Detect which cell encompasses the target text, then output its [X, Y] center coordinate. 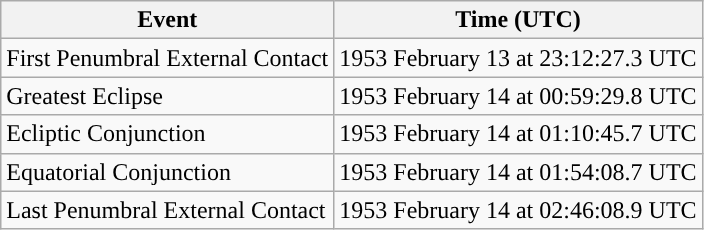
Greatest Eclipse [168, 96]
Last Penumbral External Contact [168, 210]
First Penumbral External Contact [168, 58]
Equatorial Conjunction [168, 172]
Time (UTC) [518, 20]
Event [168, 20]
1953 February 14 at 01:10:45.7 UTC [518, 134]
1953 February 14 at 01:54:08.7 UTC [518, 172]
1953 February 13 at 23:12:27.3 UTC [518, 58]
1953 February 14 at 02:46:08.9 UTC [518, 210]
1953 February 14 at 00:59:29.8 UTC [518, 96]
Ecliptic Conjunction [168, 134]
